Identify which cell holds the provided text, then report its (x, y) central coordinate. 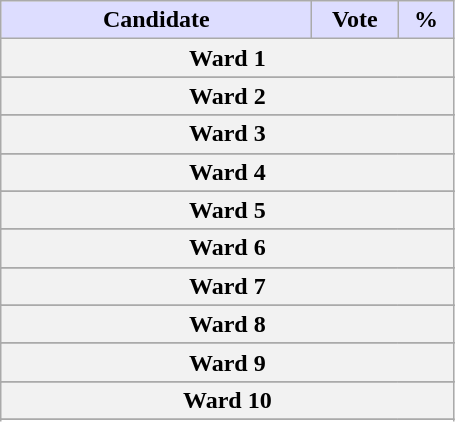
Vote (355, 20)
Ward 3 (228, 134)
Ward 8 (228, 324)
Ward 10 (228, 400)
Ward 7 (228, 286)
Ward 6 (228, 248)
Ward 9 (228, 362)
Ward 4 (228, 172)
Ward 2 (228, 96)
Ward 5 (228, 210)
% (426, 20)
Candidate (156, 20)
Ward 1 (228, 58)
